Return the [X, Y] coordinate for the center point of the cell that contains the specified text.  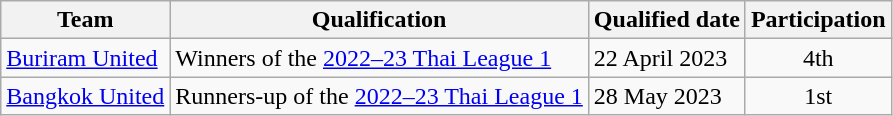
22 April 2023 [666, 58]
28 May 2023 [666, 96]
Bangkok United [86, 96]
Team [86, 20]
Qualification [380, 20]
4th [818, 58]
Qualified date [666, 20]
Participation [818, 20]
1st [818, 96]
Winners of the 2022–23 Thai League 1 [380, 58]
Buriram United [86, 58]
Runners-up of the 2022–23 Thai League 1 [380, 96]
